Return the [x, y] coordinate for the center point of the cell that contains the specified text.  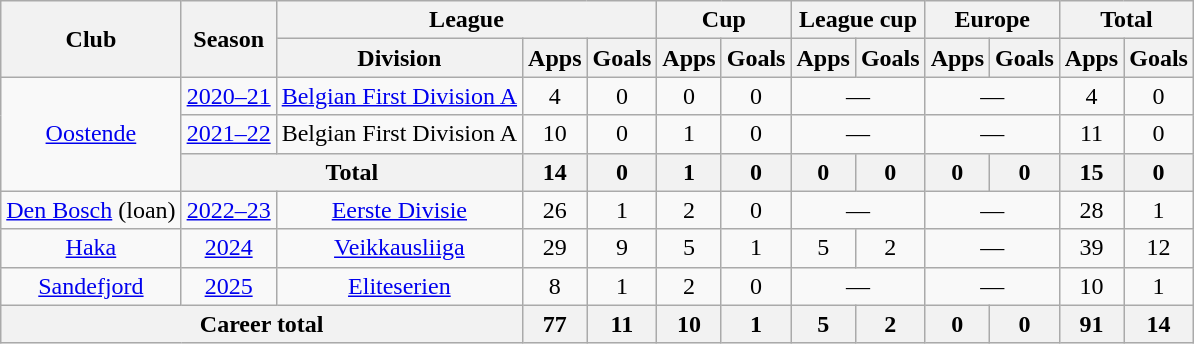
28 [1091, 210]
2025 [228, 286]
Club [91, 39]
Haka [91, 248]
12 [1159, 248]
91 [1091, 324]
Europe [992, 20]
Division [399, 58]
2020–21 [228, 96]
26 [555, 210]
Cup [724, 20]
League [466, 20]
Sandefjord [91, 286]
8 [555, 286]
2022–23 [228, 210]
Oostende [91, 134]
Career total [262, 324]
2024 [228, 248]
Veikkausliiga [399, 248]
9 [622, 248]
Season [228, 39]
Eliteserien [399, 286]
League cup [858, 20]
39 [1091, 248]
Den Bosch (loan) [91, 210]
2021–22 [228, 134]
29 [555, 248]
15 [1091, 172]
Eerste Divisie [399, 210]
77 [555, 324]
